Return [X, Y] of the center of cell containing provided text 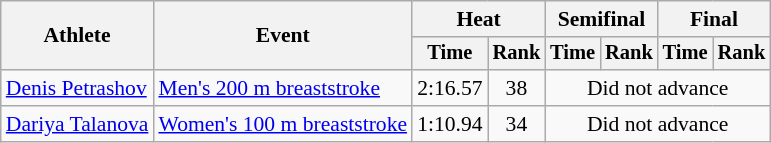
Athlete [78, 36]
Heat [478, 19]
Denis Petrashov [78, 88]
Semifinal [601, 19]
34 [517, 124]
1:10.94 [450, 124]
38 [517, 88]
Men's 200 m breaststroke [282, 88]
2:16.57 [450, 88]
Event [282, 36]
Women's 100 m breaststroke [282, 124]
Dariya Talanova [78, 124]
Final [714, 19]
